Detect which cell encompasses the target text, then output its (x, y) center coordinate. 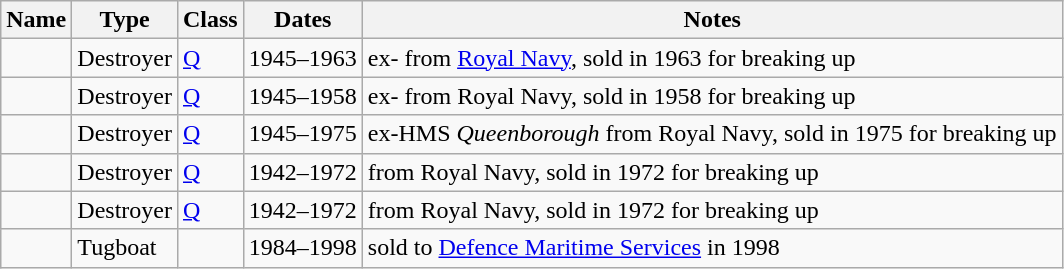
Class (210, 20)
ex-HMS Queenborough from Royal Navy, sold in 1975 for breaking up (712, 134)
Notes (712, 20)
1945–1958 (302, 96)
ex- from Royal Navy, sold in 1958 for breaking up (712, 96)
Dates (302, 20)
1984–1998 (302, 248)
sold to Defence Maritime Services in 1998 (712, 248)
ex- from Royal Navy, sold in 1963 for breaking up (712, 58)
Name (36, 20)
Tugboat (125, 248)
1945–1975 (302, 134)
Type (125, 20)
1945–1963 (302, 58)
